Find where the given text appears and provide that cell's center as [x, y] coordinate. 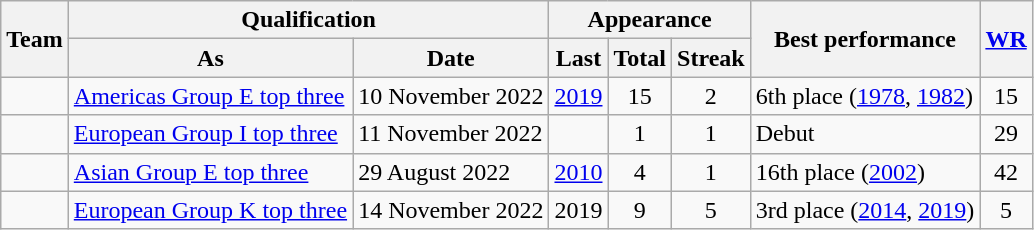
As [210, 58]
Best performance [865, 39]
European Group K top three [210, 210]
14 November 2022 [451, 210]
3rd place (2014, 2019) [865, 210]
Appearance [650, 20]
Americas Group E top three [210, 96]
42 [1006, 172]
Total [640, 58]
29 August 2022 [451, 172]
Asian Group E top three [210, 172]
Last [578, 58]
Streak [712, 58]
4 [640, 172]
16th place (2002) [865, 172]
29 [1006, 134]
6th place (1978, 1982) [865, 96]
2 [712, 96]
Date [451, 58]
9 [640, 210]
WR [1006, 39]
European Group I top three [210, 134]
Team [35, 39]
10 November 2022 [451, 96]
2010 [578, 172]
Qualification [308, 20]
Debut [865, 134]
11 November 2022 [451, 134]
